Identify which cell holds the provided text, then report its [X, Y] central coordinate. 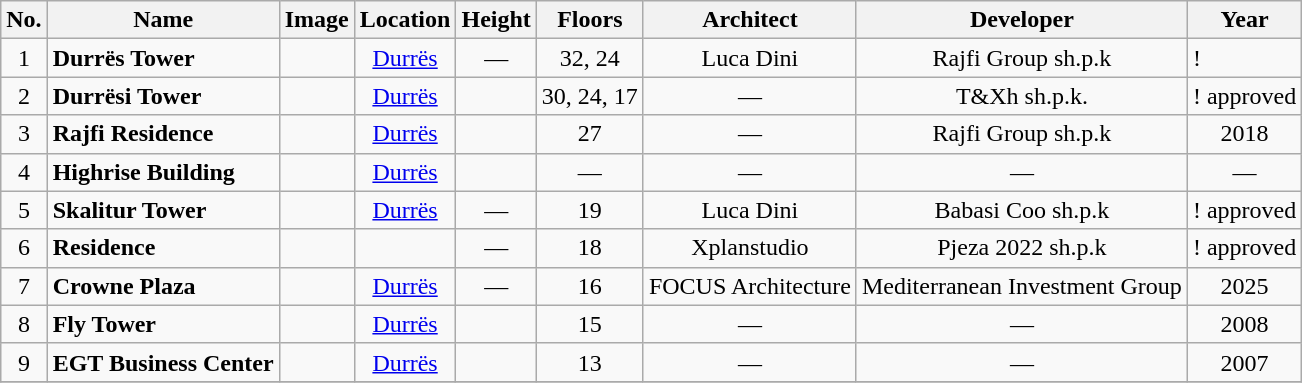
Residence [163, 248]
Image [316, 20]
Highrise Building [163, 172]
Rajfi Residence [163, 134]
27 [590, 134]
2007 [1244, 362]
4 [24, 172]
Architect [750, 20]
Name [163, 20]
No. [24, 20]
Pjeza 2022 sh.p.k [1022, 248]
Babasi Coo sh.p.k [1022, 210]
Mediterranean Investment Group [1022, 286]
7 [24, 286]
30, 24, 17 [590, 96]
2018 [1244, 134]
Durrësi Tower [163, 96]
18 [590, 248]
15 [590, 324]
5 [24, 210]
FOCUS Architecture [750, 286]
2025 [1244, 286]
Fly Tower [163, 324]
3 [24, 134]
2 [24, 96]
6 [24, 248]
Height [496, 20]
Skalitur Tower [163, 210]
2008 [1244, 324]
19 [590, 210]
1 [24, 58]
Floors [590, 20]
32, 24 [590, 58]
16 [590, 286]
Durrës Tower [163, 58]
EGT Business Center [163, 362]
Year [1244, 20]
Location [405, 20]
! [1244, 58]
Crowne Plaza [163, 286]
13 [590, 362]
8 [24, 324]
Developer [1022, 20]
Xplanstudio [750, 248]
T&Xh sh.p.k. [1022, 96]
9 [24, 362]
